Return the (X, Y) coordinate for the center point of the cell that contains the specified text.  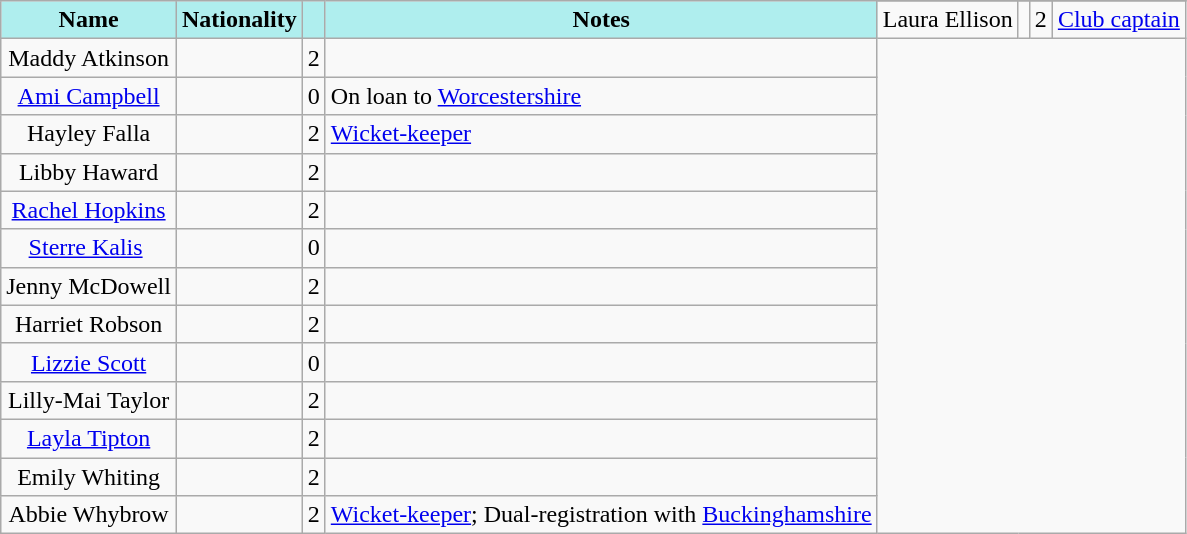
Club captain (1118, 20)
On loan to Worcestershire (601, 96)
Lizzie Scott (89, 362)
Wicket-keeper (601, 134)
Rachel Hopkins (89, 210)
Maddy Atkinson (89, 58)
Notes (601, 20)
Sterre Kalis (89, 248)
Wicket-keeper; Dual-registration with Buckinghamshire (601, 515)
Name (89, 20)
Libby Haward (89, 172)
Lilly-Mai Taylor (89, 400)
Emily Whiting (89, 477)
Abbie Whybrow (89, 515)
Laura Ellison (948, 20)
Harriet Robson (89, 324)
Nationality (239, 20)
Ami Campbell (89, 96)
Layla Tipton (89, 438)
Hayley Falla (89, 134)
Jenny McDowell (89, 286)
